For the text-containing cell, return its midpoint in [x, y] coordinate format. 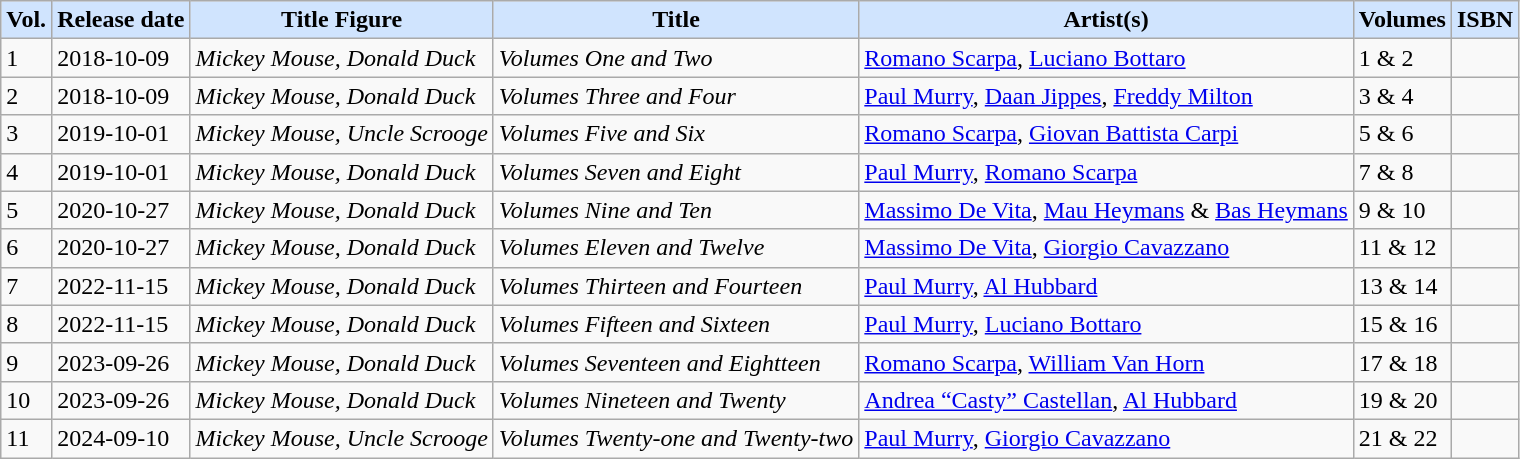
Paul Murry, Romano Scarpa [1106, 172]
Paul Murry, Luciano Bottaro [1106, 324]
15 & 16 [1402, 324]
Massimo De Vita, Giorgio Cavazzano [1106, 248]
Volumes Nine and Ten [676, 210]
7 & 8 [1402, 172]
Volumes Twenty-one and Twenty-two [676, 438]
11 & 12 [1402, 248]
Release date [121, 20]
6 [26, 248]
9 & 10 [1402, 210]
1 [26, 58]
3 [26, 134]
1 & 2 [1402, 58]
13 & 14 [1402, 286]
21 & 22 [1402, 438]
8 [26, 324]
Volumes Eleven and Twelve [676, 248]
17 & 18 [1402, 362]
Paul Murry, Al Hubbard [1106, 286]
ISBN [1484, 20]
Artist(s) [1106, 20]
2 [26, 96]
2024-09-10 [121, 438]
19 & 20 [1402, 400]
10 [26, 400]
9 [26, 362]
Volumes Nineteen and Twenty [676, 400]
Volumes Seventeen and Eightteen [676, 362]
Volumes Thirteen and Fourteen [676, 286]
Paul Murry, Giorgio Cavazzano [1106, 438]
Volumes Fifteen and Sixteen [676, 324]
Andrea “Casty” Castellan, Al Hubbard [1106, 400]
Volumes [1402, 20]
Title Figure [342, 20]
Volumes Seven and Eight [676, 172]
Volumes Five and Six [676, 134]
7 [26, 286]
4 [26, 172]
Volumes Three and Four [676, 96]
5 & 6 [1402, 134]
11 [26, 438]
Romano Scarpa, William Van Horn [1106, 362]
Volumes One and Two [676, 58]
5 [26, 210]
3 & 4 [1402, 96]
Paul Murry, Daan Jippes, Freddy Milton [1106, 96]
Massimo De Vita, Mau Heymans & Bas Heymans [1106, 210]
Title [676, 20]
Romano Scarpa, Giovan Battista Carpi [1106, 134]
Vol. [26, 20]
Romano Scarpa, Luciano Bottaro [1106, 58]
